Provide the [X, Y] coordinate of the cell's center where the given text is located.  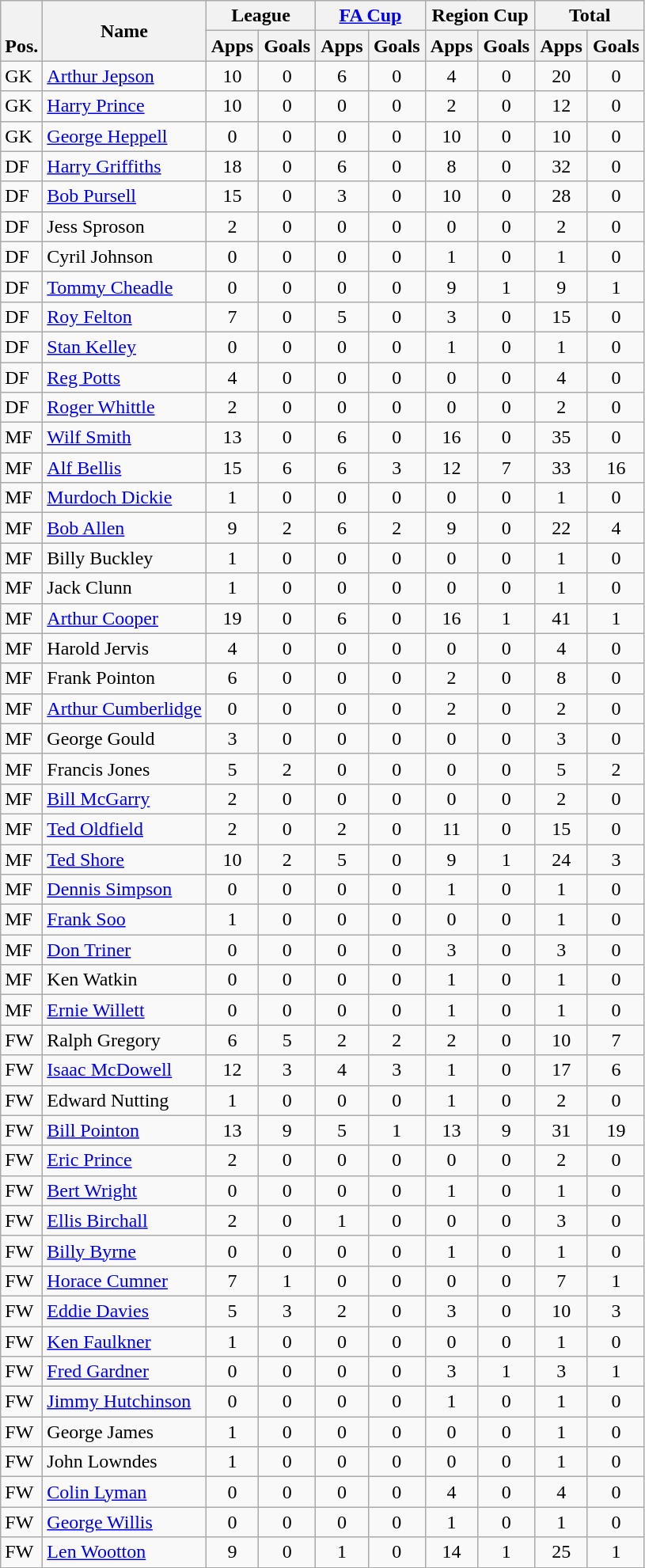
Billy Buckley [124, 558]
Jimmy Hutchinson [124, 1402]
Horace Cumner [124, 1281]
Billy Byrne [124, 1251]
George Heppell [124, 136]
Roy Felton [124, 317]
Don Triner [124, 950]
20 [562, 76]
Isaac McDowell [124, 1070]
Frank Soo [124, 920]
18 [233, 166]
Frank Pointon [124, 678]
Jess Sproson [124, 226]
Eddie Davies [124, 1311]
Bob Allen [124, 528]
John Lowndes [124, 1462]
Eric Prince [124, 1160]
Name [124, 31]
22 [562, 528]
Bert Wright [124, 1190]
Stan Kelley [124, 347]
24 [562, 859]
41 [562, 618]
League [261, 16]
Cyril Johnson [124, 256]
Bob Pursell [124, 196]
35 [562, 438]
Total [590, 16]
Region Cup [480, 16]
Bill Pointon [124, 1130]
Colin Lyman [124, 1492]
Ken Watkin [124, 980]
Wilf Smith [124, 438]
33 [562, 468]
28 [562, 196]
Harry Griffiths [124, 166]
FA Cup [370, 16]
Reg Potts [124, 378]
25 [562, 1552]
Jack Clunn [124, 588]
Ted Oldfield [124, 829]
Ted Shore [124, 859]
Bill McGarry [124, 799]
Edward Nutting [124, 1100]
14 [451, 1552]
George Gould [124, 738]
Ellis Birchall [124, 1221]
Roger Whittle [124, 408]
Ernie Willett [124, 1010]
Tommy Cheadle [124, 287]
Harry Prince [124, 106]
Pos. [22, 31]
31 [562, 1130]
Arthur Cumberlidge [124, 708]
Murdoch Dickie [124, 498]
Fred Gardner [124, 1372]
17 [562, 1070]
Len Wootton [124, 1552]
Francis Jones [124, 769]
Arthur Jepson [124, 76]
George James [124, 1432]
11 [451, 829]
Arthur Cooper [124, 618]
Harold Jervis [124, 648]
32 [562, 166]
Ralph Gregory [124, 1040]
Alf Bellis [124, 468]
Ken Faulkner [124, 1342]
George Willis [124, 1522]
Dennis Simpson [124, 890]
